Find where the given text appears and provide that cell's center as (x, y) coordinate. 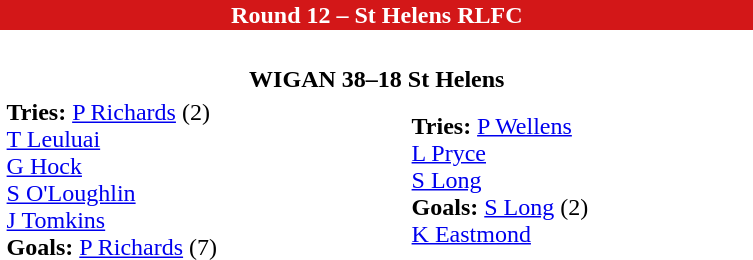
Round 12 – St Helens RLFC (377, 15)
WIGAN 38–18 St Helens (376, 79)
